Search for the cell housing the specified text and yield its [X, Y] center coordinate. 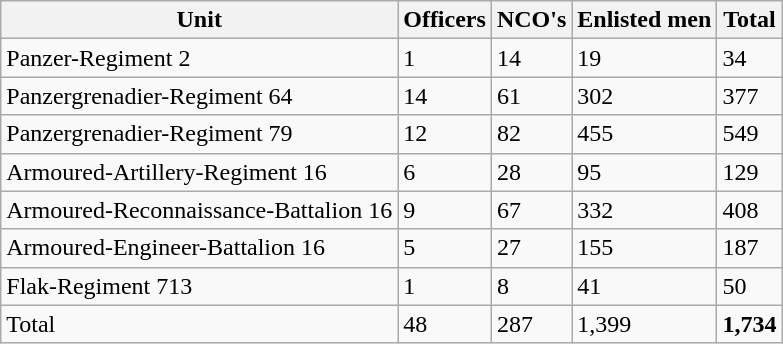
48 [445, 324]
NCO's [531, 20]
41 [644, 286]
302 [644, 96]
5 [445, 248]
Enlisted men [644, 20]
Unit [200, 20]
1,734 [750, 324]
28 [531, 172]
Armoured-Reconnaissance-Battalion 16 [200, 210]
187 [750, 248]
1,399 [644, 324]
155 [644, 248]
50 [750, 286]
Armoured-Artillery-Regiment 16 [200, 172]
9 [445, 210]
95 [644, 172]
408 [750, 210]
377 [750, 96]
549 [750, 134]
129 [750, 172]
27 [531, 248]
67 [531, 210]
Panzergrenadier-Regiment 79 [200, 134]
287 [531, 324]
61 [531, 96]
455 [644, 134]
82 [531, 134]
Panzergrenadier-Regiment 64 [200, 96]
Officers [445, 20]
6 [445, 172]
Armoured-Engineer-Battalion 16 [200, 248]
19 [644, 58]
8 [531, 286]
Flak-Regiment 713 [200, 286]
34 [750, 58]
332 [644, 210]
Panzer-Regiment 2 [200, 58]
12 [445, 134]
